From the cell containing the given text, extract its center point as [X, Y] coordinate. 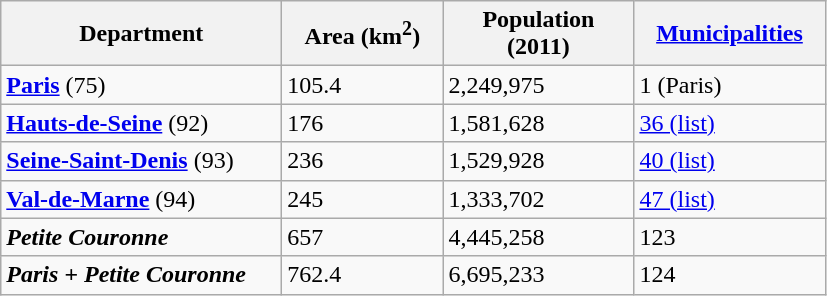
40 (list) [730, 161]
47 (list) [730, 199]
1 (Paris) [730, 85]
657 [362, 237]
Population (2011) [538, 34]
6,695,233 [538, 275]
123 [730, 237]
4,445,258 [538, 237]
762.4 [362, 275]
1,581,628 [538, 123]
1,529,928 [538, 161]
105.4 [362, 85]
Hauts-de-Seine (92) [142, 123]
Department [142, 34]
245 [362, 199]
Val-de-Marne (94) [142, 199]
176 [362, 123]
Seine-Saint-Denis (93) [142, 161]
Paris + Petite Couronne [142, 275]
Area (km2) [362, 34]
236 [362, 161]
Municipalities [730, 34]
Paris (75) [142, 85]
Petite Couronne [142, 237]
1,333,702 [538, 199]
124 [730, 275]
36 (list) [730, 123]
2,249,975 [538, 85]
